Provide the (X, Y) coordinate of the cell's center where the given text is located.  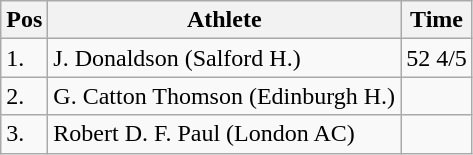
2. (24, 96)
G. Catton Thomson (Edinburgh H.) (224, 96)
1. (24, 58)
Pos (24, 20)
Robert D. F. Paul (London AC) (224, 134)
3. (24, 134)
52 4/5 (437, 58)
J. Donaldson (Salford H.) (224, 58)
Time (437, 20)
Athlete (224, 20)
